Identify which cell holds the provided text, then report its [x, y] central coordinate. 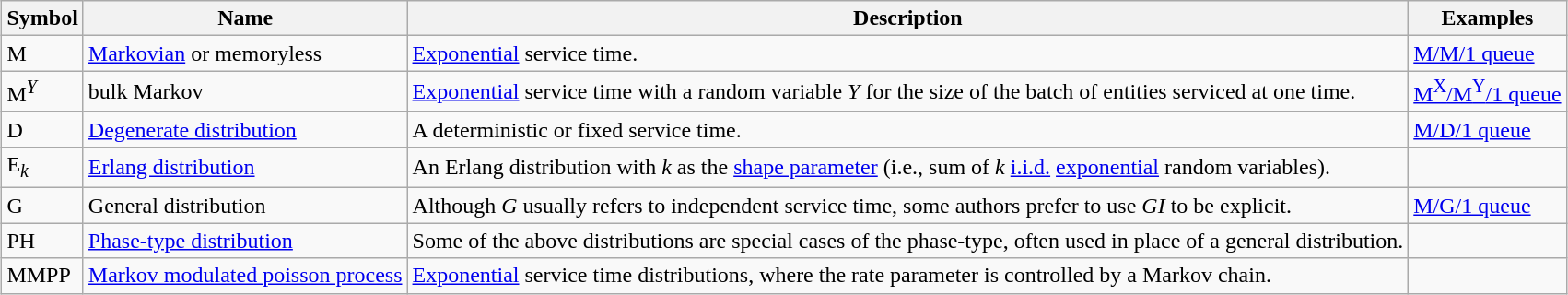
Although G usually refers to independent service time, some authors prefer to use GI to be explicit. [908, 206]
Erlang distribution [245, 167]
Markovian or memoryless [245, 53]
Phase-type distribution [245, 241]
Examples [1487, 18]
Symbol [42, 18]
A deterministic or fixed service time. [908, 129]
PH [42, 241]
Exponential service time with a random variable Y for the size of the batch of entities serviced at one time. [908, 92]
An Erlang distribution with k as the shape parameter (i.e., sum of k i.i.d. exponential random variables). [908, 167]
Markov modulated poisson process [245, 276]
Ek [42, 167]
D [42, 129]
G [42, 206]
M [42, 53]
Exponential service time. [908, 53]
M/G/1 queue [1487, 206]
Name [245, 18]
bulk Markov [245, 92]
MY [42, 92]
Description [908, 18]
Some of the above distributions are special cases of the phase-type, often used in place of a general distribution. [908, 241]
MMPP [42, 276]
Degenerate distribution [245, 129]
MX/MY/1 queue [1487, 92]
M/D/1 queue [1487, 129]
General distribution [245, 206]
M/M/1 queue [1487, 53]
Exponential service time distributions, where the rate parameter is controlled by a Markov chain. [908, 276]
